Output the [x, y] coordinate of the center of the cell containing the given text.  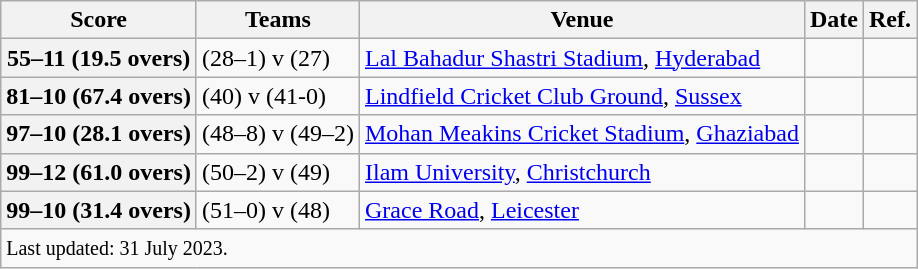
Lal Bahadur Shastri Stadium, Hyderabad [582, 58]
(28–1) v (27) [278, 58]
(40) v (41-0) [278, 96]
Date [834, 20]
Teams [278, 20]
Score [99, 20]
Venue [582, 20]
(50–2) v (49) [278, 172]
99–10 (31.4 overs) [99, 210]
Last updated: 31 July 2023. [459, 248]
Grace Road, Leicester [582, 210]
Ilam University, Christchurch [582, 172]
Mohan Meakins Cricket Stadium, Ghaziabad [582, 134]
97–10 (28.1 overs) [99, 134]
99–12 (61.0 overs) [99, 172]
Ref. [890, 20]
81–10 (67.4 overs) [99, 96]
(48–8) v (49–2) [278, 134]
Lindfield Cricket Club Ground, Sussex [582, 96]
55–11 (19.5 overs) [99, 58]
(51–0) v (48) [278, 210]
